From the cell containing the given text, extract its center point as [x, y] coordinate. 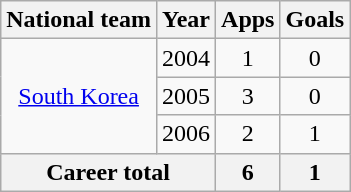
Career total [108, 172]
Apps [248, 20]
National team [79, 20]
Year [186, 20]
2004 [186, 58]
2 [248, 134]
6 [248, 172]
2005 [186, 96]
3 [248, 96]
2006 [186, 134]
South Korea [79, 96]
Goals [315, 20]
